Find where the given text appears and provide that cell's center as (x, y) coordinate. 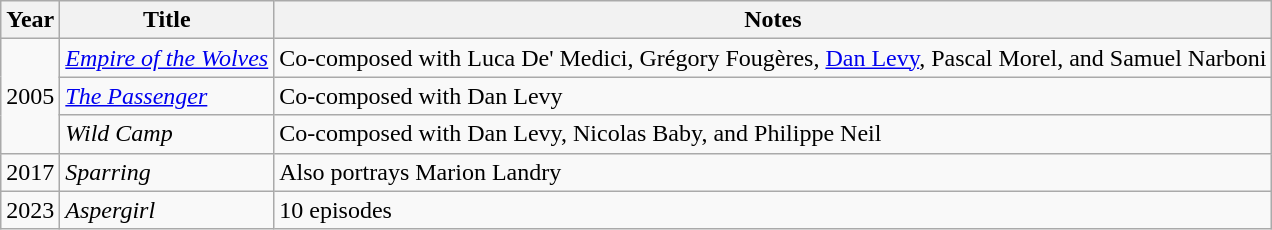
Aspergirl (167, 210)
Wild Camp (167, 134)
2017 (30, 172)
10 episodes (773, 210)
Co-composed with Dan Levy, Nicolas Baby, and Philippe Neil (773, 134)
Year (30, 20)
Co-composed with Dan Levy (773, 96)
The Passenger (167, 96)
Notes (773, 20)
2023 (30, 210)
Co-composed with Luca De' Medici, Grégory Fougères, Dan Levy, Pascal Morel, and Samuel Narboni (773, 58)
Empire of the Wolves (167, 58)
Sparring (167, 172)
2005 (30, 96)
Also portrays Marion Landry (773, 172)
Title (167, 20)
